Determine the (X, Y) coordinate at the center of the cell enclosing the given text.  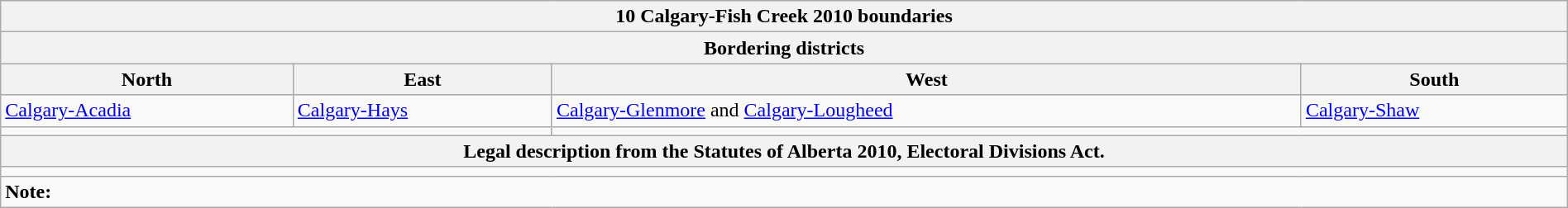
Calgary-Hays (422, 111)
North (147, 79)
Legal description from the Statutes of Alberta 2010, Electoral Divisions Act. (784, 151)
Calgary-Glenmore and Calgary-Lougheed (926, 111)
Note: (784, 191)
South (1434, 79)
10 Calgary-Fish Creek 2010 boundaries (784, 17)
East (422, 79)
West (926, 79)
Calgary-Acadia (147, 111)
Calgary-Shaw (1434, 111)
Bordering districts (784, 48)
